Return the [x, y] coordinate for the center point of the cell that contains the specified text.  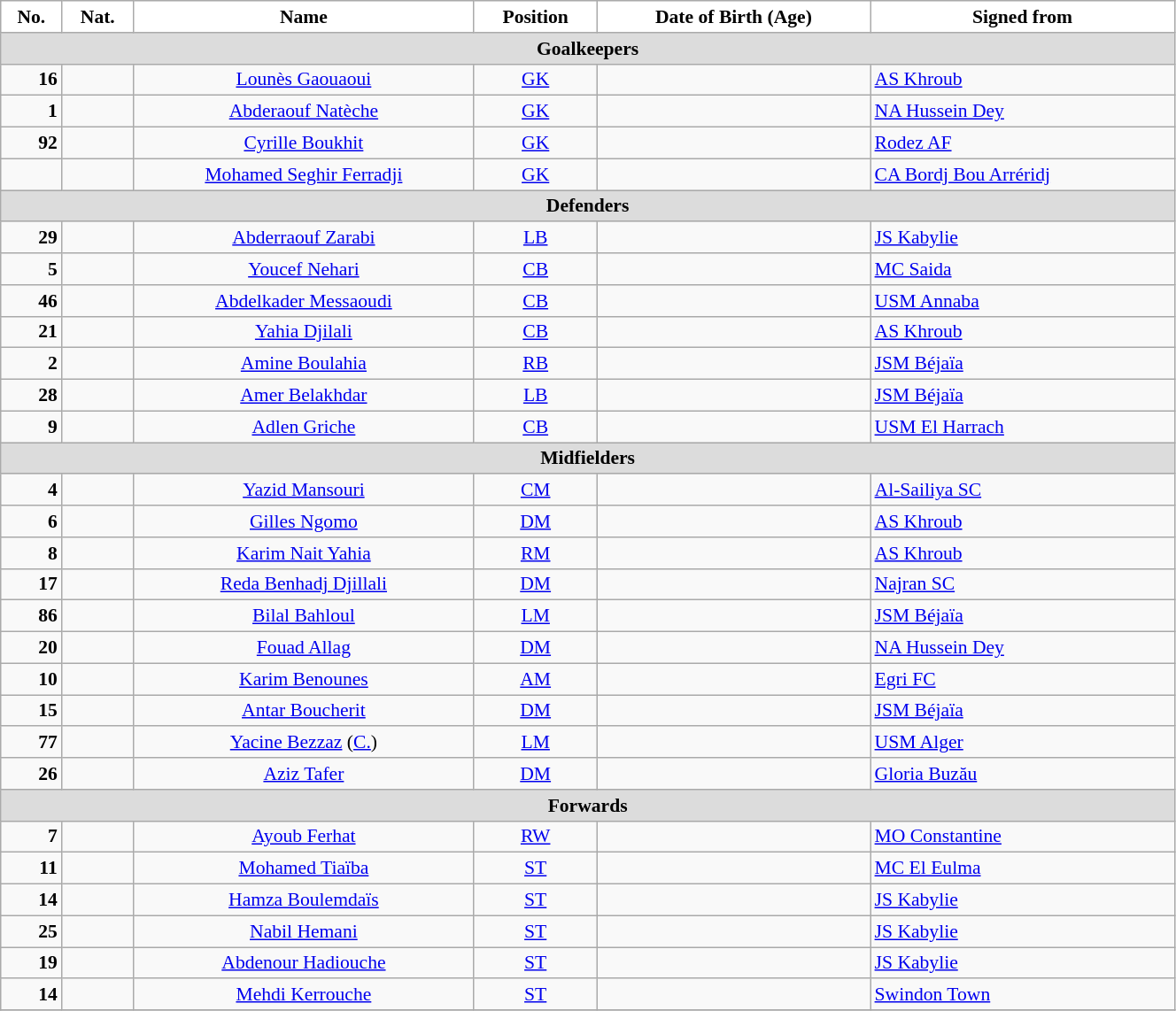
4 [32, 490]
Yahia Djilali [304, 332]
29 [32, 238]
Mehdi Kerrouche [304, 995]
Karim Benounes [304, 679]
19 [32, 963]
USM Alger [1023, 743]
Al-Sailiya SC [1023, 490]
Egri FC [1023, 679]
Youcef Nehari [304, 269]
1 [32, 112]
Ayoub Ferhat [304, 837]
CM [535, 490]
Amer Belakhdar [304, 396]
RW [535, 837]
9 [32, 427]
USM Annaba [1023, 301]
Lounès Gaouaoui [304, 80]
RB [535, 364]
Midfielders [588, 459]
Karim Nait Yahia [304, 553]
92 [32, 143]
7 [32, 837]
Forwards [588, 806]
10 [32, 679]
17 [32, 584]
16 [32, 80]
Date of Birth (Age) [733, 17]
Aziz Tafer [304, 774]
77 [32, 743]
Swindon Town [1023, 995]
Cyrille Boukhit [304, 143]
Goalkeepers [588, 49]
Gilles Ngomo [304, 521]
Nabil Hemani [304, 931]
Nat. [97, 17]
Name [304, 17]
Najran SC [1023, 584]
AM [535, 679]
2 [32, 364]
Fouad Allag [304, 648]
Abdenour Hadiouche [304, 963]
MC El Eulma [1023, 868]
Signed from [1023, 17]
USM El Harrach [1023, 427]
28 [32, 396]
RM [535, 553]
Gloria Buzău [1023, 774]
Abderaouf Natèche [304, 112]
No. [32, 17]
Abderraouf Zarabi [304, 238]
Adlen Griche [304, 427]
46 [32, 301]
Antar Boucherit [304, 711]
5 [32, 269]
26 [32, 774]
Yacine Bezzaz (C.) [304, 743]
8 [32, 553]
20 [32, 648]
25 [32, 931]
15 [32, 711]
6 [32, 521]
Rodez AF [1023, 143]
21 [32, 332]
MC Saida [1023, 269]
Mohamed Tiaïba [304, 868]
Yazid Mansouri [304, 490]
MO Constantine [1023, 837]
Mohamed Seghir Ferradji [304, 174]
11 [32, 868]
86 [32, 616]
Amine Boulahia [304, 364]
Defenders [588, 206]
Position [535, 17]
CA Bordj Bou Arréridj [1023, 174]
Hamza Boulemdaïs [304, 900]
Abdelkader Messaoudi [304, 301]
Bilal Bahloul [304, 616]
Reda Benhadj Djillali [304, 584]
